Extract the [X, Y] coordinate from the center of the cell holding the provided text.  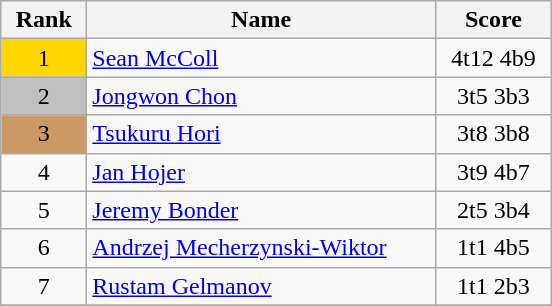
Rustam Gelmanov [262, 286]
3 [44, 134]
7 [44, 286]
2t5 3b4 [493, 210]
Tsukuru Hori [262, 134]
Jongwon Chon [262, 96]
3t8 3b8 [493, 134]
3t9 4b7 [493, 172]
Andrzej Mecherzynski-Wiktor [262, 248]
5 [44, 210]
1 [44, 58]
Jeremy Bonder [262, 210]
1t1 2b3 [493, 286]
2 [44, 96]
Name [262, 20]
Rank [44, 20]
4t12 4b9 [493, 58]
Score [493, 20]
1t1 4b5 [493, 248]
Jan Hojer [262, 172]
6 [44, 248]
4 [44, 172]
3t5 3b3 [493, 96]
Sean McColl [262, 58]
